Return [X, Y] of the center of cell containing provided text 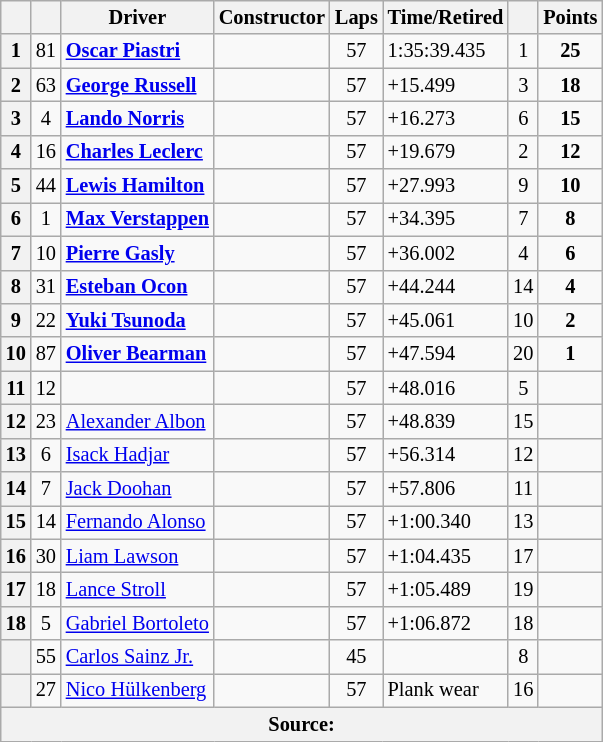
Jack Doohan [138, 489]
Lewis Hamilton [138, 186]
Lando Norris [138, 118]
Liam Lawson [138, 556]
+36.002 [446, 253]
Laps [356, 17]
Gabriel Bortoleto [138, 623]
Max Verstappen [138, 219]
+44.244 [446, 287]
+1:06.872 [446, 623]
30 [46, 556]
Time/Retired [446, 17]
Charles Leclerc [138, 152]
+48.016 [446, 388]
+1:04.435 [446, 556]
87 [46, 354]
31 [46, 287]
+47.594 [446, 354]
Esteban Ocon [138, 287]
+57.806 [446, 489]
Lance Stroll [138, 589]
Isack Hadjar [138, 455]
+1:05.489 [446, 589]
+15.499 [446, 85]
Alexander Albon [138, 421]
1:35:39.435 [446, 51]
Plank wear [446, 690]
George Russell [138, 85]
44 [46, 186]
+16.273 [446, 118]
+34.395 [446, 219]
Carlos Sainz Jr. [138, 657]
25 [570, 51]
23 [46, 421]
Oliver Bearman [138, 354]
81 [46, 51]
22 [46, 320]
+1:00.340 [446, 522]
27 [46, 690]
20 [523, 354]
+56.314 [446, 455]
Fernando Alonso [138, 522]
+45.061 [446, 320]
63 [46, 85]
55 [46, 657]
Oscar Piastri [138, 51]
Nico Hülkenberg [138, 690]
Source: [302, 724]
Points [570, 17]
19 [523, 589]
+48.839 [446, 421]
+19.679 [446, 152]
+27.993 [446, 186]
Constructor [272, 17]
Pierre Gasly [138, 253]
Yuki Tsunoda [138, 320]
45 [356, 657]
Driver [138, 17]
